Provide the [X, Y] coordinate of the cell's center where the given text is located.  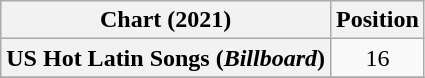
Chart (2021) [166, 20]
16 [378, 58]
US Hot Latin Songs (Billboard) [166, 58]
Position [378, 20]
